Locate the cell with the specified text and output its (x, y) center coordinate. 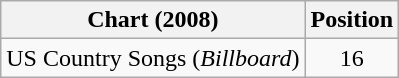
Chart (2008) (153, 20)
Position (352, 20)
US Country Songs (Billboard) (153, 58)
16 (352, 58)
